Output the (X, Y) coordinate of the center of the cell containing the given text.  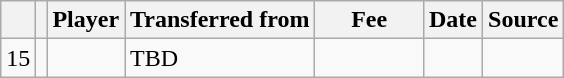
Source (524, 20)
Player (86, 20)
TBD (220, 58)
Transferred from (220, 20)
Date (452, 20)
Fee (370, 20)
15 (18, 58)
